Identify which cell holds the provided text, then report its [x, y] central coordinate. 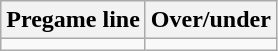
Over/under [210, 20]
Pregame line [74, 20]
